Scan for the cell matching the given text and deliver its [x, y] coordinate at center. 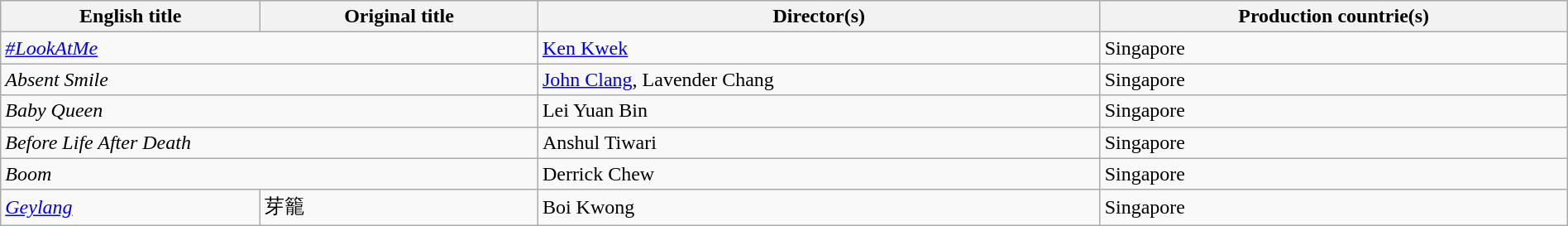
Lei Yuan Bin [819, 111]
Anshul Tiwari [819, 142]
Production countrie(s) [1333, 17]
Director(s) [819, 17]
Boi Kwong [819, 207]
Baby Queen [270, 111]
John Clang, Lavender Chang [819, 79]
Original title [399, 17]
Absent Smile [270, 79]
Geylang [131, 207]
Before Life After Death [270, 142]
Derrick Chew [819, 174]
English title [131, 17]
Ken Kwek [819, 48]
芽籠 [399, 207]
#LookAtMe [270, 48]
Boom [270, 174]
